Provide the [X, Y] coordinate of the cell's center where the given text is located.  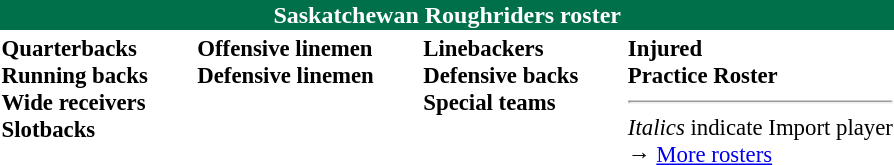
Saskatchewan Roughriders roster [447, 15]
